Determine the [x, y] coordinate at the center of the cell enclosing the given text.  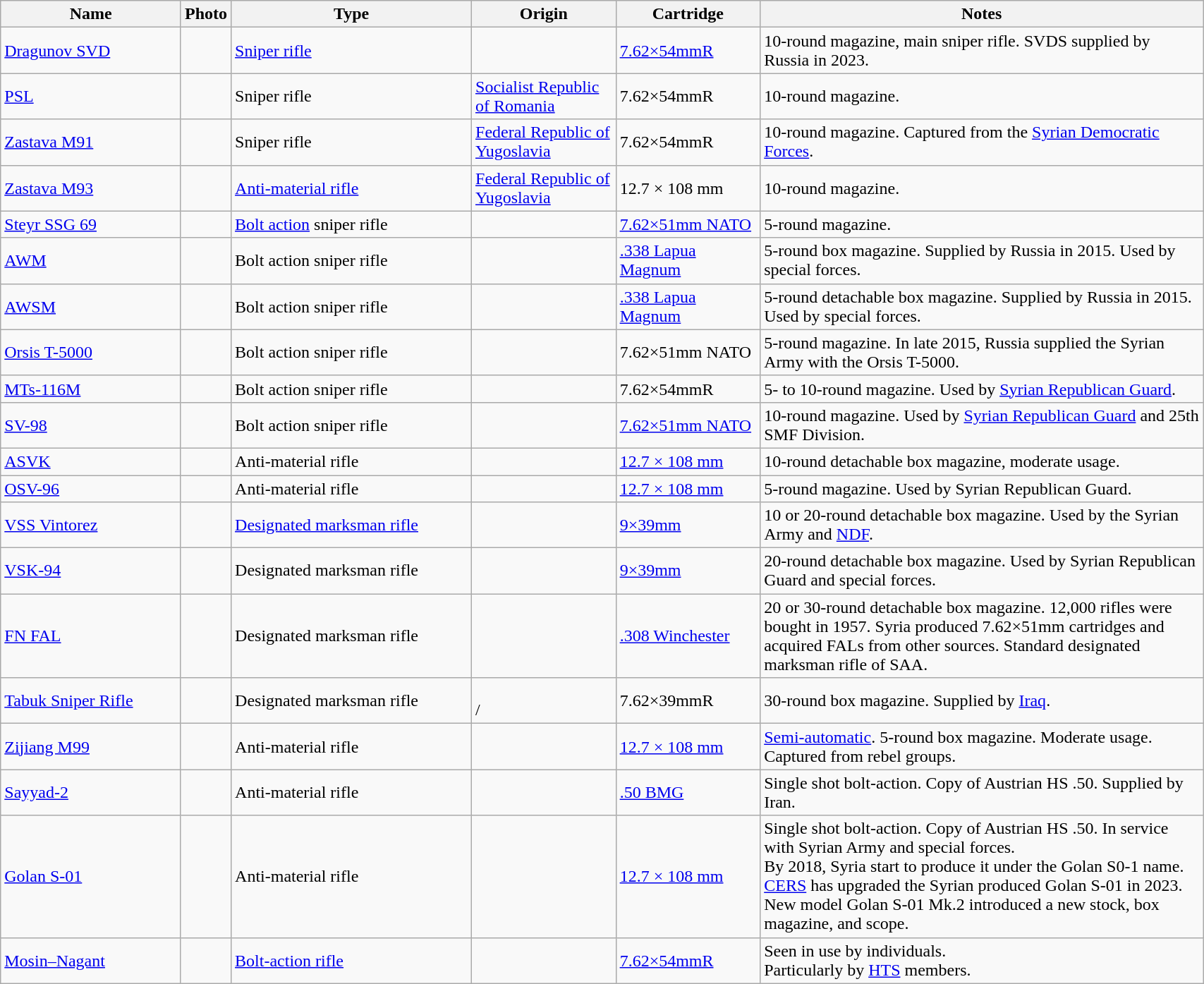
Orsis T-5000 [91, 353]
Semi-automatic. 5-round box magazine. Moderate usage. Captured from rebel groups. [982, 746]
5- to 10-round magazine. Used by Syrian Republican Guard. [982, 389]
5-round magazine. [982, 224]
Socialist Republic of Romania [545, 96]
FN FAL [91, 636]
Tabuk Sniper Rifle [91, 701]
Bolt-action rifle [351, 961]
AWSM [91, 306]
Sayyad-2 [91, 793]
20-round detachable box magazine. Used by Syrian Republican Guard and special forces. [982, 571]
5-round detachable box magazine. Supplied by Russia in 2015. Used by special forces. [982, 306]
Photo [206, 14]
Zastava M93 [91, 188]
10-round magazine, main sniper rifle. SVDS supplied by Russia in 2023. [982, 51]
Single shot bolt-action. Copy of Austrian HS .50. Supplied by Iran. [982, 793]
Seen in use by individuals.Particularly by HTS members. [982, 961]
5-round magazine. Used by Syrian Republican Guard. [982, 489]
MTs-116M [91, 389]
VSK-94 [91, 571]
Dragunov SVD [91, 51]
30-round box magazine. Supplied by Iraq. [982, 701]
Origin [545, 14]
5-round magazine. In late 2015, Russia supplied the Syrian Army with the Orsis T-5000. [982, 353]
Type [351, 14]
Golan S-01 [91, 876]
10-round detachable box magazine, moderate usage. [982, 461]
Mosin–Nagant [91, 961]
10 or 20-round detachable box magazine. Used by the Syrian Army and NDF. [982, 525]
Cartridge [688, 14]
Zijiang M99 [91, 746]
PSL [91, 96]
.308 Winchester [688, 636]
AWM [91, 261]
SV-98 [91, 425]
Zastava M91 [91, 142]
VSS Vintorez [91, 525]
Notes [982, 14]
7.62×39mmR [688, 701]
Steyr SSG 69 [91, 224]
.50 BMG [688, 793]
5-round box magazine. Supplied by Russia in 2015. Used by special forces. [982, 261]
OSV-96 [91, 489]
10-round magazine. Captured from the Syrian Democratic Forces. [982, 142]
Name [91, 14]
ASVK [91, 461]
/ [545, 701]
10-round magazine. Used by Syrian Republican Guard and 25th SMF Division. [982, 425]
